Scan for the cell matching the given text and deliver its [x, y] coordinate at center. 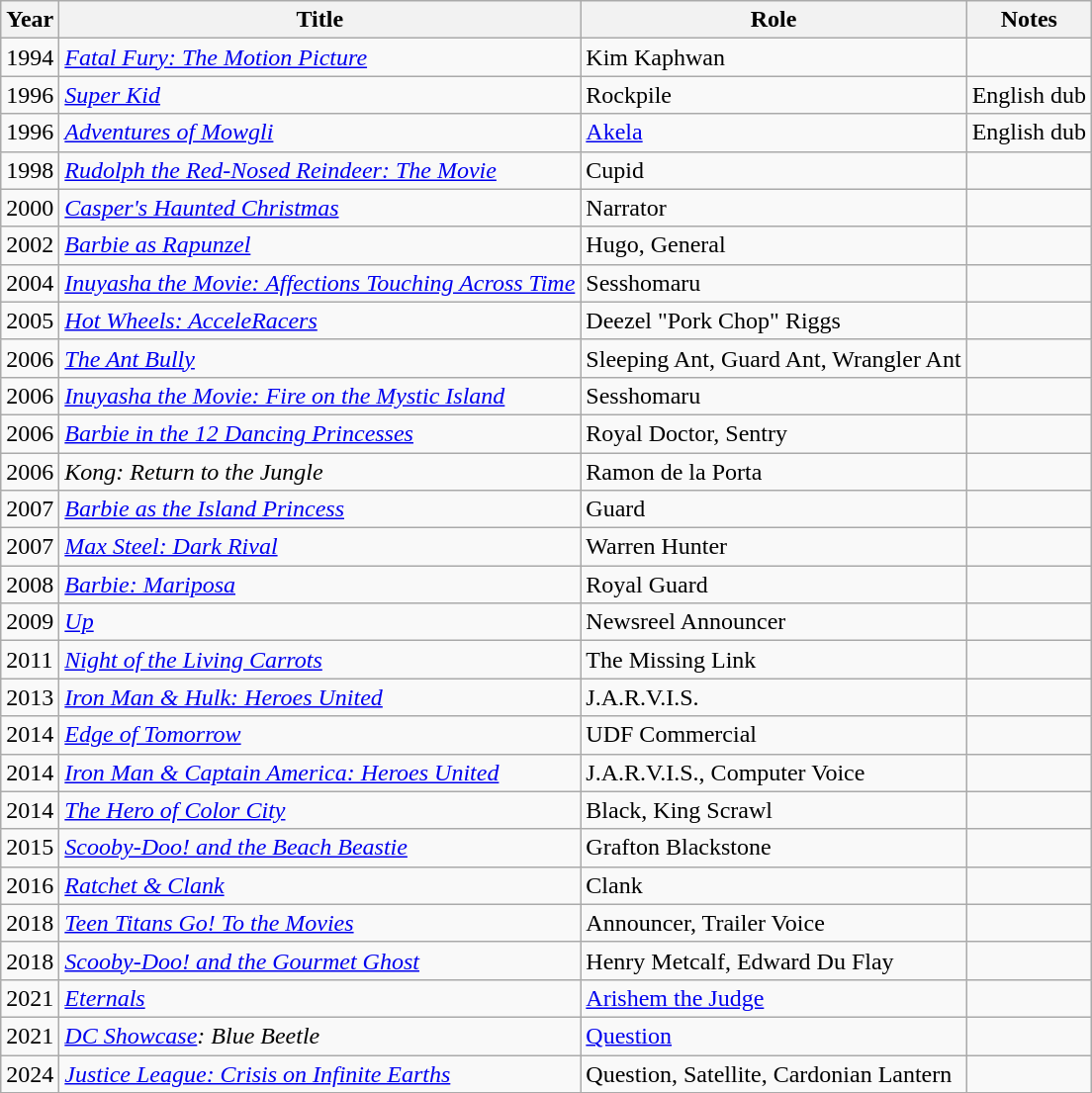
Title [320, 20]
Adventures of Mowgli [320, 133]
2004 [30, 283]
Grafton Blackstone [773, 848]
Scooby-Doo! and the Gourmet Ghost [320, 960]
Akela [773, 133]
Justice League: Crisis on Infinite Earths [320, 1073]
Fatal Fury: The Motion Picture [320, 57]
2008 [30, 585]
Guard [773, 509]
Sleeping Ant, Guard Ant, Wrangler Ant [773, 358]
Royal Doctor, Sentry [773, 433]
1998 [30, 170]
Barbie in the 12 Dancing Princesses [320, 433]
Ratchet & Clank [320, 885]
Hot Wheels: AcceleRacers [320, 320]
Hugo, General [773, 245]
Deezel "Pork Chop" Riggs [773, 320]
2016 [30, 885]
Announcer, Trailer Voice [773, 923]
Barbie: Mariposa [320, 585]
2013 [30, 697]
2000 [30, 208]
Max Steel: Dark Rival [320, 547]
Barbie as the Island Princess [320, 509]
Super Kid [320, 95]
Kim Kaphwan [773, 57]
2009 [30, 622]
Year [30, 20]
The Missing Link [773, 660]
Scooby-Doo! and the Beach Beastie [320, 848]
Edge of Tomorrow [320, 735]
Iron Man & Hulk: Heroes United [320, 697]
The Ant Bully [320, 358]
Inuyasha the Movie: Fire on the Mystic Island [320, 396]
J.A.R.V.I.S. [773, 697]
Warren Hunter [773, 547]
Ramon de la Porta [773, 472]
Henry Metcalf, Edward Du Flay [773, 960]
2024 [30, 1073]
Night of the Living Carrots [320, 660]
Rudolph the Red-Nosed Reindeer: The Movie [320, 170]
Iron Man & Captain America: Heroes United [320, 773]
Teen Titans Go! To the Movies [320, 923]
1994 [30, 57]
Barbie as Rapunzel [320, 245]
Kong: Return to the Jungle [320, 472]
UDF Commercial [773, 735]
Newsreel Announcer [773, 622]
Eternals [320, 998]
2005 [30, 320]
Question, Satellite, Cardonian Lantern [773, 1073]
Notes [1029, 20]
Casper's Haunted Christmas [320, 208]
Royal Guard [773, 585]
Inuyasha the Movie: Affections Touching Across Time [320, 283]
J.A.R.V.I.S., Computer Voice [773, 773]
2002 [30, 245]
Clank [773, 885]
Rockpile [773, 95]
2015 [30, 848]
Arishem the Judge [773, 998]
DC Showcase: Blue Beetle [320, 1036]
Narrator [773, 208]
Black, King Scrawl [773, 810]
The Hero of Color City [320, 810]
2011 [30, 660]
Role [773, 20]
Cupid [773, 170]
Up [320, 622]
Question [773, 1036]
